From the cell containing the given text, extract its center point as [X, Y] coordinate. 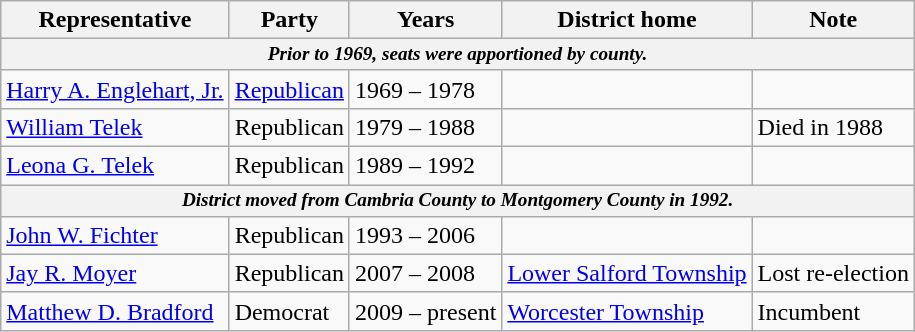
Harry A. Englehart, Jr. [115, 89]
Representative [115, 20]
Note [833, 20]
Prior to 1969, seats were apportioned by county. [458, 55]
Incumbent [833, 311]
Died in 1988 [833, 128]
2009 – present [425, 311]
Matthew D. Bradford [115, 311]
District home [627, 20]
Jay R. Moyer [115, 273]
Party [289, 20]
1989 – 1992 [425, 166]
District moved from Cambria County to Montgomery County in 1992. [458, 201]
Leona G. Telek [115, 166]
William Telek [115, 128]
1979 – 1988 [425, 128]
John W. Fichter [115, 235]
Years [425, 20]
Democrat [289, 311]
Lost re-election [833, 273]
2007 – 2008 [425, 273]
1969 – 1978 [425, 89]
Lower Salford Township [627, 273]
Worcester Township [627, 311]
1993 – 2006 [425, 235]
